Output the (x, y) coordinate of the center of the cell containing the given text.  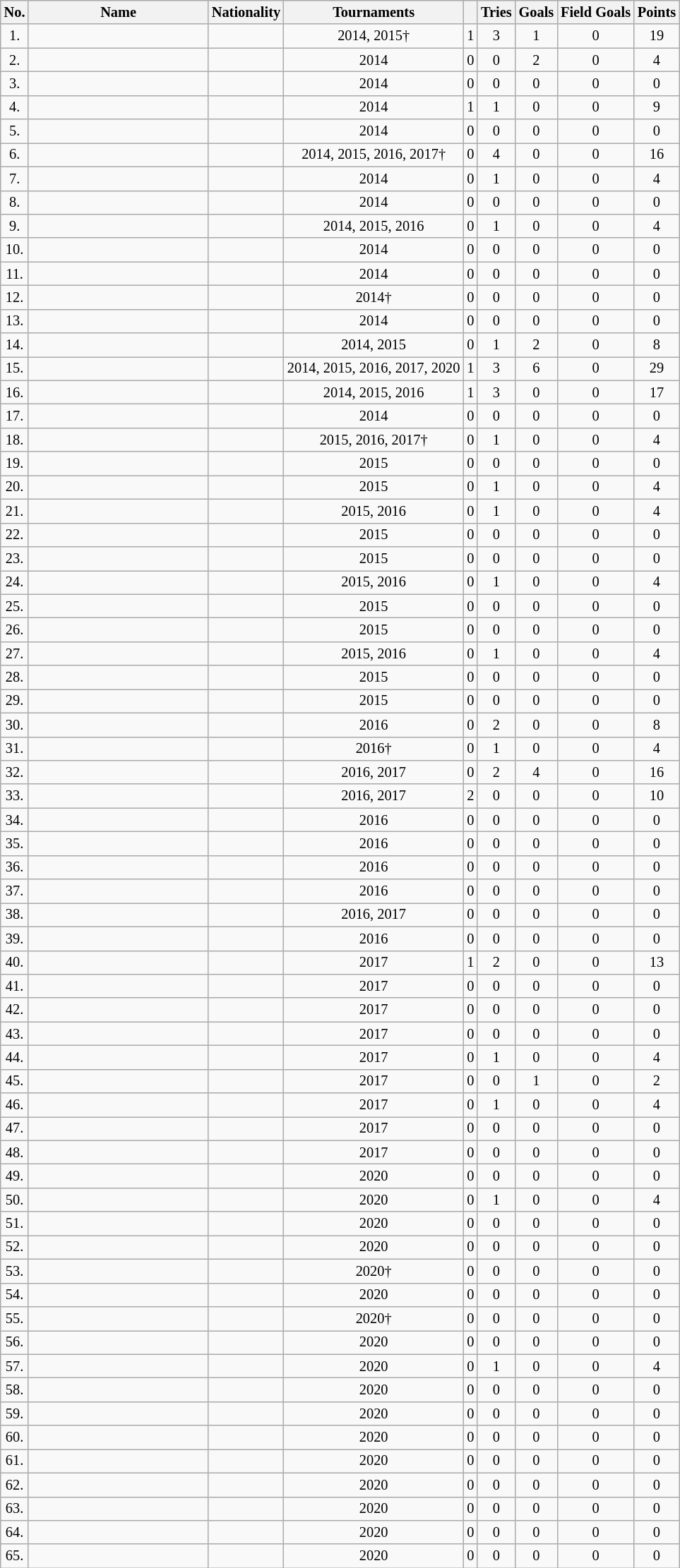
52. (15, 1247)
48. (15, 1152)
29 (657, 368)
19 (657, 36)
8. (15, 203)
63. (15, 1509)
Tournaments (374, 12)
24. (15, 582)
11. (15, 274)
22. (15, 535)
34. (15, 820)
37. (15, 891)
2. (15, 60)
9. (15, 226)
3. (15, 83)
16. (15, 392)
25. (15, 606)
Nationality (246, 12)
26. (15, 629)
36. (15, 867)
49. (15, 1176)
44. (15, 1057)
Name (118, 12)
13. (15, 321)
2014† (374, 297)
2014, 2015† (374, 36)
20. (15, 487)
33. (15, 796)
6 (537, 368)
17 (657, 392)
38. (15, 915)
47. (15, 1128)
10. (15, 250)
No. (15, 12)
13 (657, 963)
42. (15, 1010)
2014, 2015, 2016, 2017, 2020 (374, 368)
41. (15, 986)
43. (15, 1034)
12. (15, 297)
Field Goals (596, 12)
15. (15, 368)
50. (15, 1200)
2015, 2016, 2017† (374, 440)
Points (657, 12)
19. (15, 464)
29. (15, 701)
57. (15, 1366)
21. (15, 511)
14. (15, 345)
31. (15, 749)
28. (15, 677)
39. (15, 939)
35. (15, 843)
45. (15, 1081)
64. (15, 1532)
2016† (374, 749)
2014, 2015 (374, 345)
4. (15, 107)
23. (15, 558)
5. (15, 131)
32. (15, 772)
51. (15, 1224)
40. (15, 963)
61. (15, 1461)
56. (15, 1342)
10 (657, 796)
27. (15, 653)
2014, 2015, 2016, 2017† (374, 155)
60. (15, 1437)
9 (657, 107)
Goals (537, 12)
65. (15, 1556)
1. (15, 36)
18. (15, 440)
62. (15, 1485)
17. (15, 416)
58. (15, 1389)
55. (15, 1318)
59. (15, 1413)
7. (15, 179)
Tries (496, 12)
30. (15, 725)
53. (15, 1271)
46. (15, 1105)
54. (15, 1295)
6. (15, 155)
